Identify which cell holds the provided text, then report its (x, y) central coordinate. 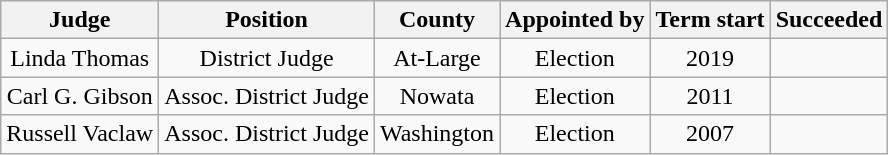
2011 (710, 96)
District Judge (267, 58)
Washington (436, 134)
Succeeded (829, 20)
County (436, 20)
Linda Thomas (80, 58)
Appointed by (575, 20)
Carl G. Gibson (80, 96)
Position (267, 20)
Judge (80, 20)
Term start (710, 20)
2019 (710, 58)
2007 (710, 134)
At-Large (436, 58)
Russell Vaclaw (80, 134)
Nowata (436, 96)
